Pinpoint the cell where the given text exists, returning its [X, Y] midpoint coordinate. 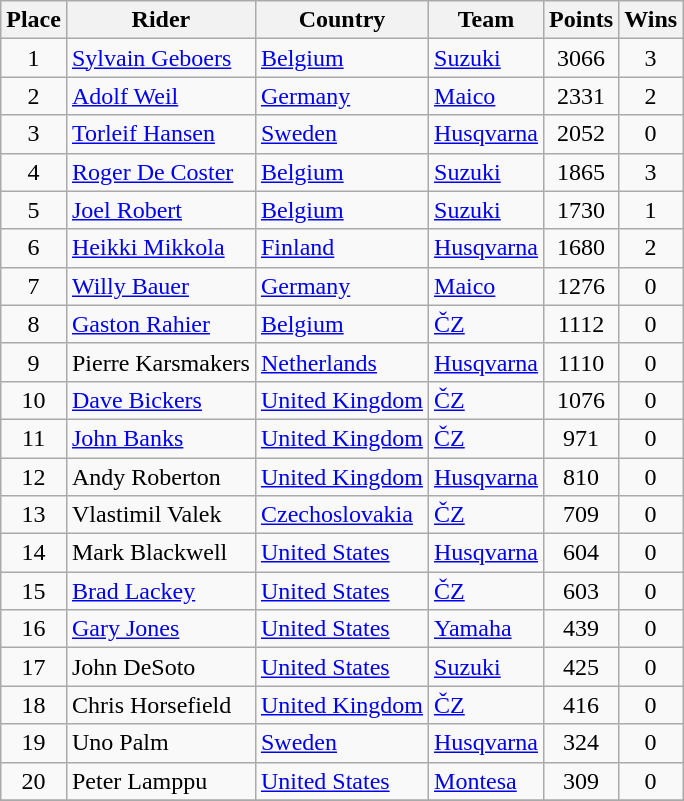
14 [34, 553]
Points [582, 20]
John DeSoto [160, 667]
Rider [160, 20]
Peter Lamppu [160, 781]
5 [34, 210]
1730 [582, 210]
15 [34, 591]
Pierre Karsmakers [160, 362]
1112 [582, 324]
Place [34, 20]
Heikki Mikkola [160, 248]
Wins [651, 20]
12 [34, 477]
Vlastimil Valek [160, 515]
10 [34, 400]
9 [34, 362]
Yamaha [486, 629]
Mark Blackwell [160, 553]
Adolf Weil [160, 96]
1276 [582, 286]
18 [34, 705]
Roger De Coster [160, 172]
Uno Palm [160, 743]
19 [34, 743]
3066 [582, 58]
13 [34, 515]
4 [34, 172]
2331 [582, 96]
20 [34, 781]
324 [582, 743]
1680 [582, 248]
309 [582, 781]
603 [582, 591]
1110 [582, 362]
Chris Horsefield [160, 705]
Gary Jones [160, 629]
Joel Robert [160, 210]
971 [582, 438]
John Banks [160, 438]
Andy Roberton [160, 477]
16 [34, 629]
Team [486, 20]
Country [342, 20]
Gaston Rahier [160, 324]
Sylvain Geboers [160, 58]
8 [34, 324]
Brad Lackey [160, 591]
11 [34, 438]
7 [34, 286]
17 [34, 667]
Dave Bickers [160, 400]
416 [582, 705]
810 [582, 477]
Torleif Hansen [160, 134]
1865 [582, 172]
1076 [582, 400]
Willy Bauer [160, 286]
Montesa [486, 781]
Netherlands [342, 362]
Czechoslovakia [342, 515]
604 [582, 553]
6 [34, 248]
2052 [582, 134]
425 [582, 667]
709 [582, 515]
439 [582, 629]
Finland [342, 248]
